Find where the given text appears and provide that cell's center as (X, Y) coordinate. 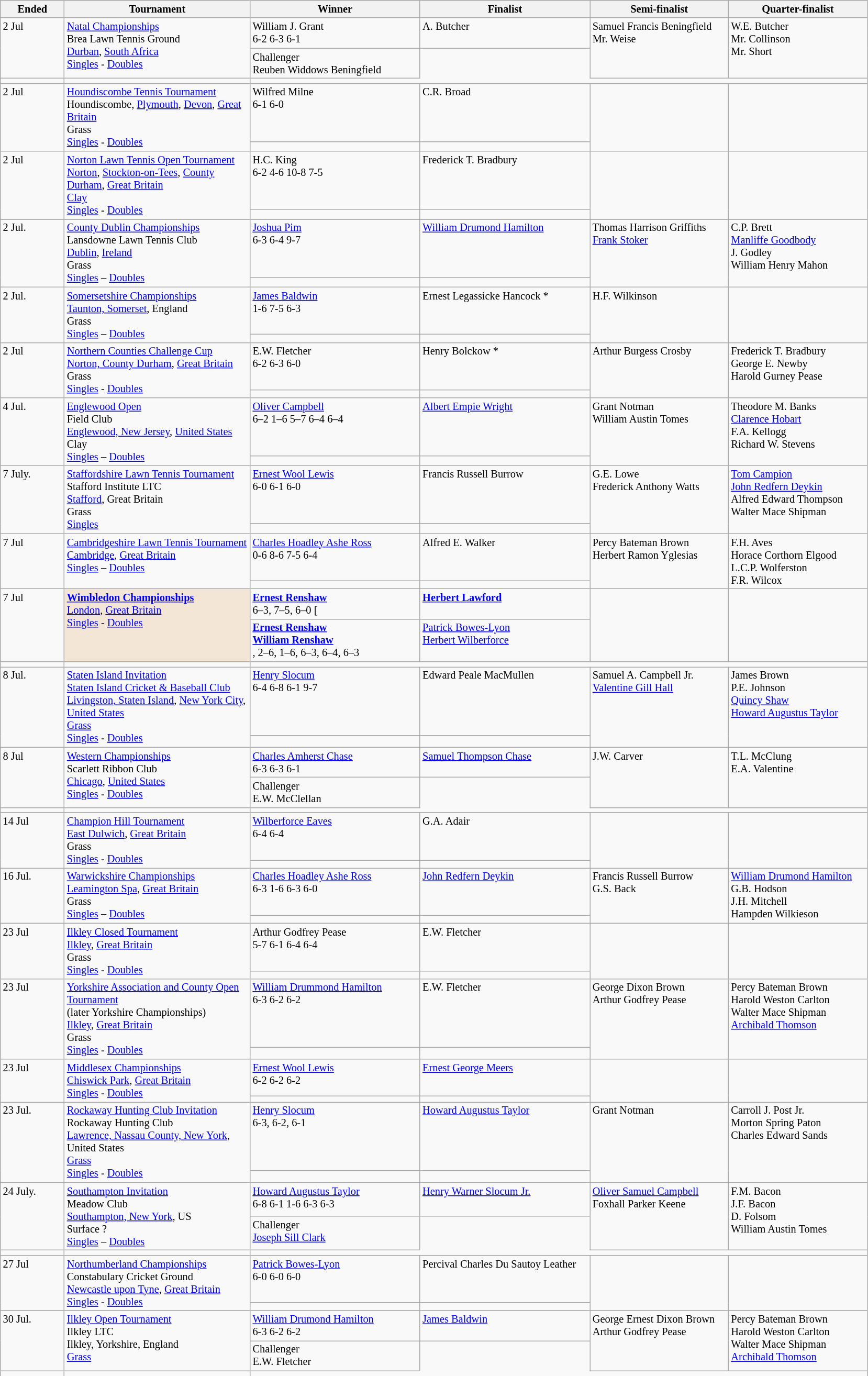
Wimbledon ChampionshipsLondon, Great BritainSingles - Doubles (157, 625)
J.W. Carver (660, 777)
23 Jul. (32, 1142)
Samuel Thompson Chase (505, 762)
George Dixon Brown Arthur Godfrey Pease (660, 1019)
Ernest George Meers (505, 1077)
Arthur Burgess Crosby (660, 370)
E.W. Fletcher6-2 6-3 6-0 (335, 366)
Henry Slocum 6-3, 6-2, 6-1 (335, 1136)
H.C. King6-2 4-6 10-8 7-5 (335, 180)
Western ChampionshipsScarlett Ribbon Club Chicago, United StatesSingles - Doubles (157, 777)
Warwickshire ChampionshipsLeamington Spa, Great BritainGrassSingles – Doubles (157, 895)
John Redfern Deykin (505, 891)
William Drummond Hamilton6-3 6-2 6-2 (335, 1013)
Yorkshire Association and County Open Tournament(later Yorkshire Championships)Ilkley, Great BritainGrassSingles - Doubles (157, 1019)
27 Jul (32, 1283)
30 Jul. (32, 1340)
Challenger E.W. McClellan (335, 792)
Staten Island Invitation Staten Island Cricket & Baseball ClubLivingston, Staten Island, New York City, United StatesGrassSingles - Doubles (157, 707)
Patrick Bowes-Lyon Herbert Wilberforce (505, 640)
Wilberforce Eaves6-4 6-4 (335, 836)
Percy Bateman Brown Herbert Ramon Yglesias (660, 561)
Carroll J. Post Jr. Morton Spring Paton Charles Edward Sands (798, 1142)
Challenger E.W. Fletcher (335, 1356)
Henry Warner Slocum Jr. (505, 1199)
Winner (335, 9)
Cambridgeshire Lawn Tennis Tournament Cambridge, Great BritainSingles – Doubles (157, 561)
Oliver Campbell6–2 1–6 5–7 6–4 6–4 (335, 426)
Patrick Bowes-Lyon6-0 6-0 6-0 (335, 1279)
Southampton InvitationMeadow ClubSouthampton, New York, USSurface ?Singles – Doubles (157, 1216)
Francis Russell Burrow (505, 494)
G.A. Adair (505, 836)
H.F. Wilkinson (660, 315)
16 Jul. (32, 895)
Charles Hoadley Ashe Ross6-3 1-6 6-3 6-0 (335, 891)
James Baldwin1-6 7-5 6-3 (335, 310)
Herbert Lawford (505, 604)
Tournament (157, 9)
Grant Notman (660, 1142)
Northern Counties Challenge Cup Norton, County Durham, Great BritainGrassSingles - Doubles (157, 370)
Middlesex Championships Chiswick Park, Great BritainSingles - Doubles (157, 1080)
Ernest Renshaw 6–3, 7–5, 6–0 [ (335, 604)
Percival Charles Du Sautoy Leather (505, 1279)
Ilkley Closed Tournament Ilkley, Great BritainGrassSingles - Doubles (157, 951)
F.M. Bacon J.F. Bacon D. Folsom William Austin Tomes (798, 1216)
8 Jul (32, 777)
14 Jul (32, 840)
8 Jul. (32, 707)
County Dublin ChampionshipsLansdowne Lawn Tennis ClubDublin, IrelandGrassSingles – Doubles (157, 253)
Frederick T. Bradbury George E. Newby Harold Gurney Pease (798, 370)
James Baldwin (505, 1326)
4 Jul. (32, 431)
7 July. (32, 500)
T.L. McClung E.A. Valentine (798, 777)
William Drumond Hamilton G.B. Hodson J.H. Mitchell Hampden Wilkieson (798, 895)
Charles Amherst Chase6-3 6-3 6-1 (335, 762)
Staffordshire Lawn Tennis TournamentStafford Institute LTCStafford, Great BritainGrassSingles (157, 500)
Norton Lawn Tennis Open TournamentNorton, Stockton-on-Tees, County Durham, Great BritainClaySingles - Doubles (157, 185)
Francis Russell Burrow G.S. Back (660, 895)
Theodore M. Banks Clarence Hobart F.A. Kellogg Richard W. Stevens (798, 431)
Ernest Legassicke Hancock * (505, 310)
Grant Notman William Austin Tomes (660, 431)
Englewood OpenField ClubEnglewood, New Jersey, United StatesClaySingles – Doubles (157, 431)
William J. Grant6-2 6-3 6-1 (335, 33)
Oliver Samuel Campbell Foxhall Parker Keene (660, 1216)
24 July. (32, 1216)
James Brown P.E. Johnson Quincy Shaw Howard Augustus Taylor (798, 707)
Finalist (505, 9)
A. Butcher (505, 33)
Howard Augustus Taylor6-8 6-1 1-6 6-3 6-3 (335, 1199)
George Ernest Dixon Brown Arthur Godfrey Pease (660, 1340)
C.R. Broad (505, 112)
Albert Empie Wright (505, 426)
Ernest Wool Lewis6-0 6-1 6-0 (335, 494)
Edward Peale MacMullen (505, 701)
Frederick T. Bradbury (505, 180)
William Drumond Hamilton (505, 248)
Northumberland ChampionshipsConstabulary Cricket Ground Newcastle upon Tyne, Great BritainSingles - Doubles (157, 1283)
Henry Bolckow * (505, 366)
Rockaway Hunting Club InvitationRockaway Hunting ClubLawrence, Nassau County, New York, United StatesGrassSingles - Doubles (157, 1142)
Henry Slocum6-4 6-8 6-1 9-7 (335, 701)
Joshua Pim6-3 6-4 9-7 (335, 248)
Alfred E. Walker (505, 557)
Ilkley Open TournamentIlkley LTC Ilkley, Yorkshire, EnglandGrass (157, 1340)
Samuel A. Campbell Jr. Valentine Gill Hall (660, 707)
Arthur Godfrey Pease5-7 6-1 6-4 6-4 (335, 947)
Champion Hill TournamentEast Dulwich, Great BritainGrassSingles - Doubles (157, 840)
W.E. Butcher Mr. Collinson Mr. Short (798, 48)
Challenger Reuben Widdows Beningfield (335, 63)
Quarter-finalist (798, 9)
Tom Campion John Redfern Deykin Alfred Edward Thompson Walter Mace Shipman (798, 500)
Challenger Joseph Sill Clark (335, 1234)
Wilfred Milne6-1 6-0 (335, 112)
Ernest Wool Lewis6-2 6-2 6-2 (335, 1077)
William Drumond Hamilton6-3 6-2 6-2 (335, 1326)
Ernest Renshaw William Renshaw, 2–6, 1–6, 6–3, 6–4, 6–3 (335, 640)
Charles Hoadley Ashe Ross0-6 8-6 7-5 6-4 (335, 557)
G.E. Lowe Frederick Anthony Watts (660, 500)
Semi-finalist (660, 9)
Howard Augustus Taylor (505, 1136)
Ended (32, 9)
Samuel Francis Beningfield Mr. Weise (660, 48)
C.P. Brett Manliffe Goodbody J. Godley William Henry Mahon (798, 253)
Somersetshire ChampionshipsTaunton, Somerset, EnglandGrassSingles – Doubles (157, 315)
Natal ChampionshipsBrea Lawn Tennis GroundDurban, South AfricaSingles - Doubles (157, 48)
Thomas Harrison Griffiths Frank Stoker (660, 253)
Houndiscombe Tennis TournamentHoundiscombe, Plymouth, Devon, Great BritainGrassSingles - Doubles (157, 117)
F.H. Aves Horace Corthorn Elgood L.C.P. Wolferston F.R. Wilcox (798, 561)
